Extract the [X, Y] coordinate from the center of the cell holding the provided text.  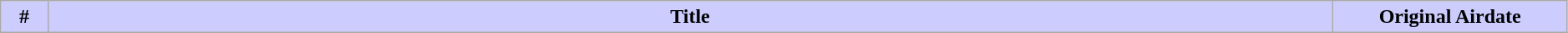
Title [690, 17]
# [24, 17]
Original Airdate [1450, 17]
